Extract the (x, y) coordinate from the center of the cell holding the provided text.  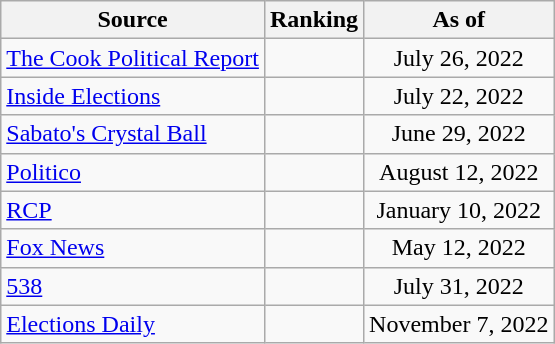
Inside Elections (133, 96)
Fox News (133, 248)
538 (133, 286)
Source (133, 20)
January 10, 2022 (459, 210)
As of (459, 20)
November 7, 2022 (459, 324)
Ranking (314, 20)
The Cook Political Report (133, 58)
Elections Daily (133, 324)
RCP (133, 210)
Sabato's Crystal Ball (133, 134)
July 26, 2022 (459, 58)
June 29, 2022 (459, 134)
August 12, 2022 (459, 172)
July 31, 2022 (459, 286)
July 22, 2022 (459, 96)
May 12, 2022 (459, 248)
Politico (133, 172)
